Search for the cell housing the specified text and yield its [x, y] center coordinate. 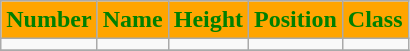
Class [375, 20]
Name [132, 20]
Position [296, 20]
Height [208, 20]
Number [49, 20]
